Extract the (x, y) coordinate from the center of the cell holding the provided text.  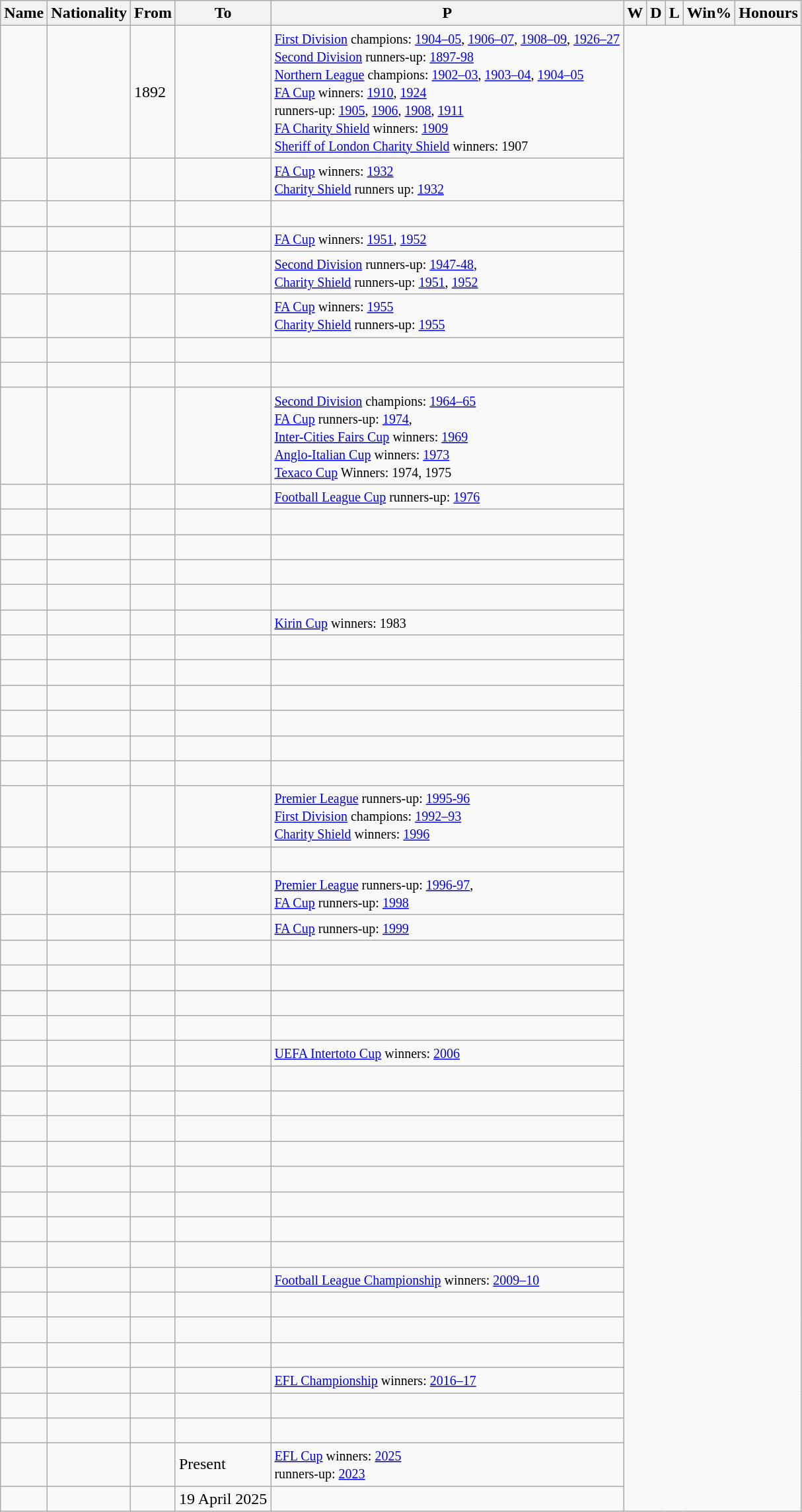
Football League Cup runners-up: 1976 (447, 496)
Win% (710, 13)
FA Cup winners: 1955Charity Shield runners-up: 1955 (447, 316)
FA Cup winners: 1932 Charity Shield runners up: 1932 (447, 180)
Football League Championship winners: 2009–10 (447, 1279)
FA Cup winners: 1951, 1952 (447, 239)
Second Division runners-up: 1947-48,Charity Shield runners-up: 1951, 1952 (447, 272)
FA Cup runners-up: 1999 (447, 927)
Kirin Cup winners: 1983 (447, 623)
EFL Championship winners: 2016–17 (447, 1380)
D (656, 13)
To (223, 13)
Honours (768, 13)
19 April 2025 (223, 1499)
Premier League runners-up: 1995-96 First Division champions: 1992–93Charity Shield winners: 1996 (447, 816)
Nationality (89, 13)
W (636, 13)
Name (24, 13)
From (153, 13)
L (674, 13)
Present (223, 1464)
P (447, 13)
Premier League runners-up: 1996-97,FA Cup runners-up: 1998 (447, 893)
UEFA Intertoto Cup winners: 2006 (447, 1053)
EFL Cup winners: 2025runners-up: 2023 (447, 1464)
1892 (153, 92)
